Search for the cell housing the specified text and yield its [x, y] center coordinate. 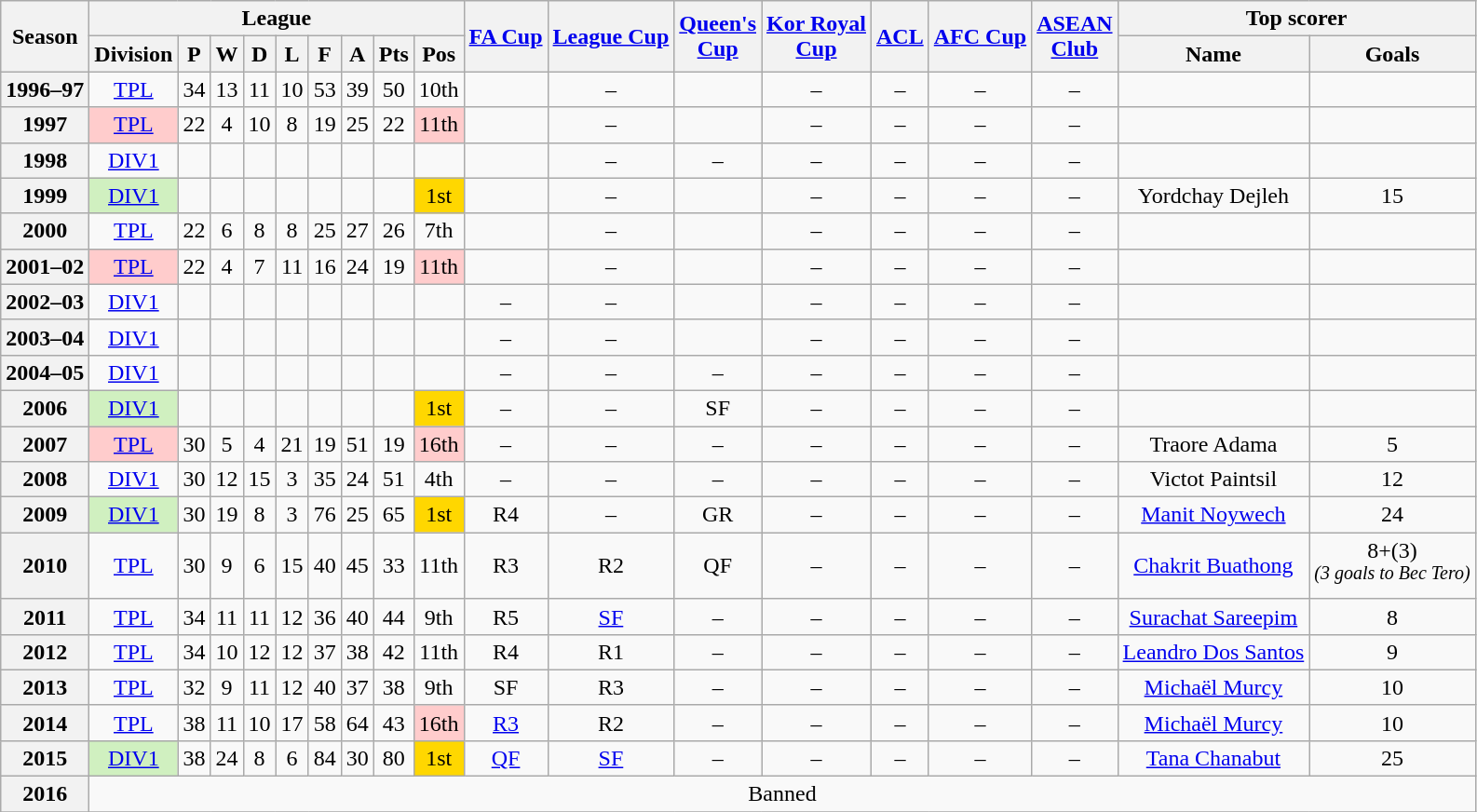
Top scorer [1296, 19]
35 [324, 480]
2009 [45, 515]
ACL [901, 36]
League Cup [611, 36]
Manit Noywech [1213, 515]
2006 [45, 408]
Surachat Sareepim [1213, 616]
2002–03 [45, 302]
F [324, 54]
FA Cup [506, 36]
Pts [393, 54]
R5 [506, 616]
ASEANClub [1075, 36]
16 [324, 266]
1996–97 [45, 89]
Leandro Dos Santos [1213, 652]
Victot Paintsil [1213, 480]
26 [393, 231]
A [358, 54]
39 [358, 89]
27 [358, 231]
GR [718, 515]
2013 [45, 687]
10th [439, 89]
W [227, 54]
2008 [45, 480]
2011 [45, 616]
45 [358, 566]
1999 [45, 196]
36 [324, 616]
43 [393, 723]
P [194, 54]
64 [358, 723]
Kor RoyalCup [817, 36]
L [292, 54]
53 [324, 89]
2015 [45, 758]
Yordchay Dejleh [1213, 196]
2010 [45, 566]
65 [393, 515]
7 [259, 266]
Division [134, 54]
84 [324, 758]
2012 [45, 652]
AFC Cup [980, 36]
Name [1213, 54]
13 [227, 89]
R1 [611, 652]
2004–05 [45, 372]
80 [393, 758]
17 [292, 723]
League [277, 19]
Pos [439, 54]
Tana Chanabut [1213, 758]
21 [292, 444]
Banned [782, 794]
76 [324, 515]
8+(3) (3 goals to Bec Tero) [1392, 566]
44 [393, 616]
7th [439, 231]
Chakrit Buathong [1213, 566]
D [259, 54]
50 [393, 89]
Goals [1392, 54]
4th [439, 480]
2016 [45, 794]
2001–02 [45, 266]
42 [393, 652]
1998 [45, 160]
1997 [45, 125]
58 [324, 723]
2003–04 [45, 337]
Queen'sCup [718, 36]
32 [194, 687]
33 [393, 566]
2007 [45, 444]
Season [45, 36]
2000 [45, 231]
Traore Adama [1213, 444]
2014 [45, 723]
